From the cell containing the given text, extract its center point as [x, y] coordinate. 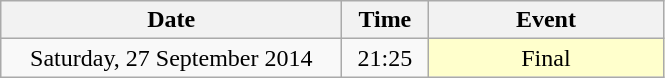
21:25 [385, 58]
Final [546, 58]
Saturday, 27 September 2014 [172, 58]
Time [385, 20]
Date [172, 20]
Event [546, 20]
